Capture the cell that displays the provided text and extract its [x, y] central coordinate. 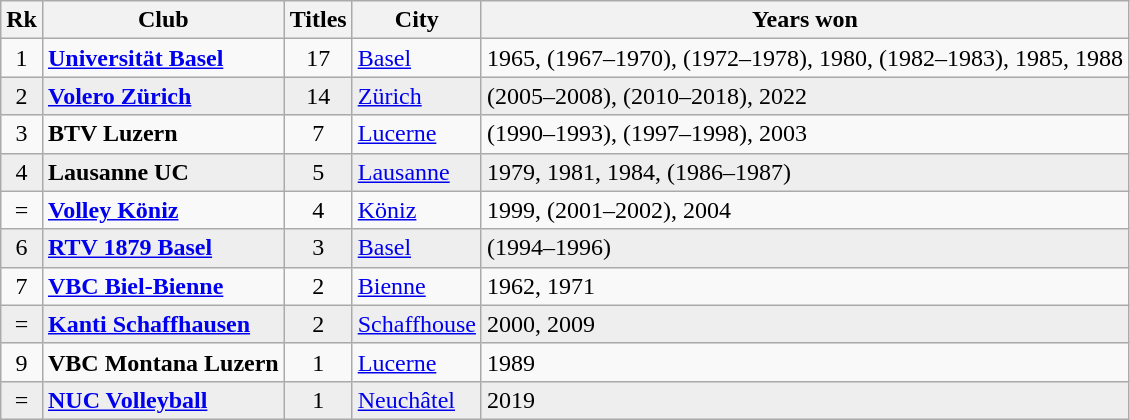
Neuchâtel [416, 400]
VBC Montana Luzern [163, 362]
BTV Luzern [163, 134]
9 [22, 362]
VBC Biel-Bienne [163, 286]
1979, 1981, 1984, (1986–1987) [804, 172]
Lausanne [416, 172]
Zürich [416, 96]
2000, 2009 [804, 324]
(1994–1996) [804, 248]
(2005–2008), (2010–2018), 2022 [804, 96]
City [416, 20]
Club [163, 20]
17 [318, 58]
Universität Basel [163, 58]
Schaffhouse [416, 324]
Kanti Schaffhausen [163, 324]
2019 [804, 400]
Titles [318, 20]
Köniz [416, 210]
Rk [22, 20]
1989 [804, 362]
14 [318, 96]
Years won [804, 20]
5 [318, 172]
1962, 1971 [804, 286]
NUC Volleyball [163, 400]
Volley Köniz [163, 210]
RTV 1879 Basel [163, 248]
Bienne [416, 286]
Volero Zürich [163, 96]
1999, (2001–2002), 2004 [804, 210]
1965, (1967–1970), (1972–1978), 1980, (1982–1983), 1985, 1988 [804, 58]
Lausanne UC [163, 172]
(1990–1993), (1997–1998), 2003 [804, 134]
6 [22, 248]
